Output the (X, Y) coordinate of the center of the cell containing the given text.  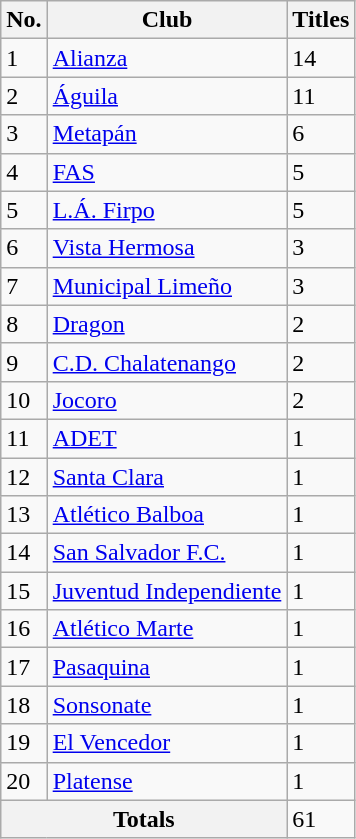
Atlético Marte (167, 629)
Santa Clara (167, 477)
Totals (144, 819)
L.Á. Firpo (167, 210)
15 (24, 591)
17 (24, 667)
Municipal Limeño (167, 286)
Jocoro (167, 400)
Juventud Independiente (167, 591)
20 (24, 781)
San Salvador F.C. (167, 553)
4 (24, 172)
No. (24, 20)
Metapán (167, 134)
18 (24, 705)
16 (24, 629)
Alianza (167, 58)
61 (321, 819)
Atlético Balboa (167, 515)
El Vencedor (167, 743)
FAS (167, 172)
19 (24, 743)
Águila (167, 96)
C.D. Chalatenango (167, 362)
13 (24, 515)
Pasaquina (167, 667)
Sonsonate (167, 705)
7 (24, 286)
Platense (167, 781)
Vista Hermosa (167, 248)
9 (24, 362)
10 (24, 400)
Club (167, 20)
12 (24, 477)
Titles (321, 20)
ADET (167, 438)
Dragon (167, 324)
8 (24, 324)
